Output the [X, Y] coordinate of the center of the cell containing the given text.  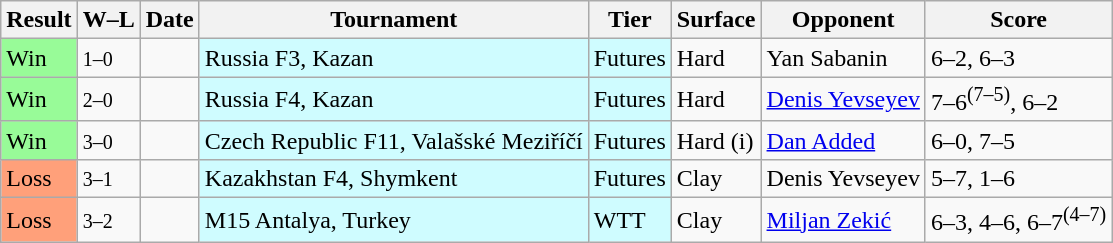
Result [39, 20]
Dan Added [843, 140]
Hard (i) [716, 140]
6–0, 7–5 [1018, 140]
6–2, 6–3 [1018, 58]
Russia F4, Kazan [394, 100]
Surface [716, 20]
2–0 [108, 100]
3–0 [108, 140]
Czech Republic F11, Valašské Meziříčí [394, 140]
Score [1018, 20]
Miljan Zekić [843, 220]
Yan Sabanin [843, 58]
5–7, 1–6 [1018, 178]
Tournament [394, 20]
M15 Antalya, Turkey [394, 220]
WTT [630, 220]
3–2 [108, 220]
W–L [108, 20]
7–6(7–5), 6–2 [1018, 100]
Kazakhstan F4, Shymkent [394, 178]
Opponent [843, 20]
Russia F3, Kazan [394, 58]
1–0 [108, 58]
Tier [630, 20]
Date [170, 20]
3–1 [108, 178]
6–3, 4–6, 6–7(4–7) [1018, 220]
